Capture the cell that displays the provided text and extract its (x, y) central coordinate. 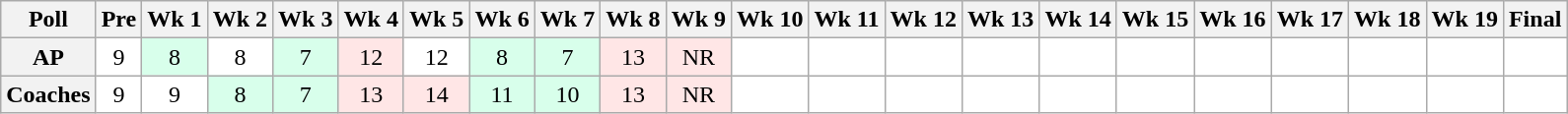
10 (567, 94)
Wk 18 (1388, 20)
Wk 2 (240, 20)
Wk 15 (1155, 20)
Wk 11 (846, 20)
Pre (118, 20)
Coaches (48, 94)
Final (1534, 20)
Wk 9 (698, 20)
Wk 7 (567, 20)
Wk 4 (371, 20)
14 (436, 94)
Wk 17 (1310, 20)
AP (48, 57)
Wk 6 (502, 20)
Wk 10 (770, 20)
Wk 19 (1464, 20)
Poll (48, 20)
Wk 8 (633, 20)
Wk 3 (306, 20)
Wk 5 (436, 20)
11 (502, 94)
Wk 14 (1078, 20)
Wk 13 (1000, 20)
Wk 16 (1233, 20)
Wk 12 (923, 20)
Wk 1 (175, 20)
